Search for the cell housing the specified text and yield its [X, Y] center coordinate. 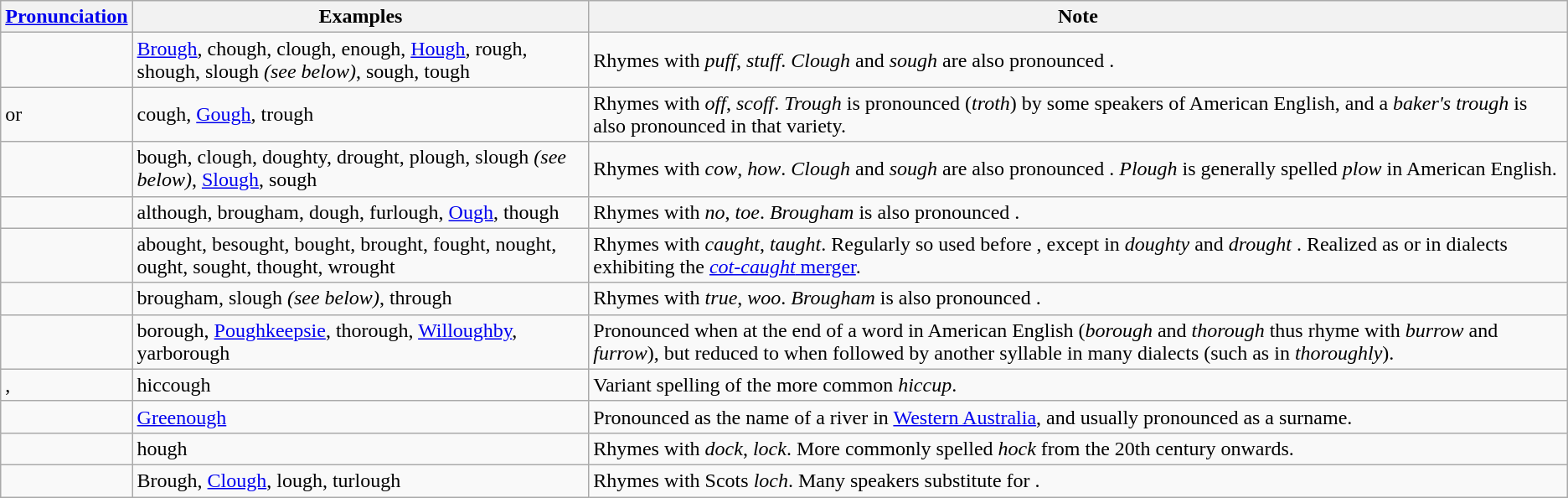
Rhymes with cow, how. Clough and sough are also pronounced . Plough is generally spelled plow in American English. [1078, 169]
Greenough [360, 417]
Brough, chough, clough, enough, Hough, rough, shough, slough (see below), sough, tough [360, 60]
cough, Gough, trough [360, 114]
Pronunciation [67, 17]
Note [1078, 17]
or [67, 114]
bough, clough, doughty, drought, plough, slough (see below), Slough, sough [360, 169]
Brough, Clough, lough, turlough [360, 480]
Pronounced as the name of a river in Western Australia, and usually pronounced as a surname. [1078, 417]
borough, Poughkeepsie, thorough, Willoughby, yarborough [360, 342]
Rhymes with puff, stuff. Clough and sough are also pronounced . [1078, 60]
Rhymes with dock, lock. More commonly spelled hock from the 20th century onwards. [1078, 449]
Rhymes with Scots loch. Many speakers substitute for . [1078, 480]
Rhymes with caught, taught. Regularly so used before , except in doughty and drought . Realized as or in dialects exhibiting the cot-caught merger. [1078, 255]
brougham, slough (see below), through [360, 298]
abought, besought, bought, brought, fought, nought, ought, sought, thought, wrought [360, 255]
Rhymes with off, scoff. Trough is pronounced (troth) by some speakers of American English, and a baker's trough is also pronounced in that variety. [1078, 114]
Rhymes with no, toe. Brougham is also pronounced . [1078, 212]
Variant spelling of the more common hiccup. [1078, 385]
hough [360, 449]
, [67, 385]
although, brougham, dough, furlough, Ough, though [360, 212]
Examples [360, 17]
hiccough [360, 385]
Rhymes with true, woo. Brougham is also pronounced . [1078, 298]
